Pinpoint the cell where the given text exists, returning its [X, Y] midpoint coordinate. 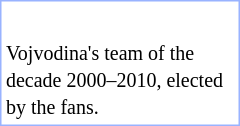
Vojvodina's team of the decade 2000–2010, elected by the fans. [120, 80]
